Locate the cell with the specified text and output its [X, Y] center coordinate. 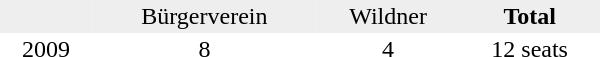
Bürgerverein [204, 16]
Total [530, 16]
Wildner [388, 16]
